Determine the (X, Y) coordinate at the center of the cell enclosing the given text.  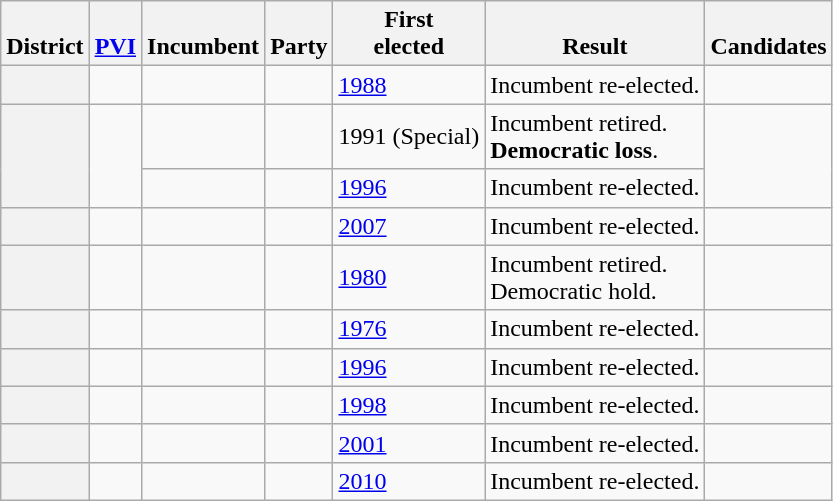
PVI (115, 34)
Party (299, 34)
Firstelected (409, 34)
Result (595, 34)
Incumbent retired.Democratic hold. (595, 278)
1991 (Special) (409, 136)
2010 (409, 481)
District (45, 34)
1998 (409, 405)
1980 (409, 278)
Candidates (768, 34)
2007 (409, 226)
2001 (409, 443)
Incumbent (204, 34)
Incumbent retired.Democratic loss. (595, 136)
1988 (409, 85)
1976 (409, 329)
